Pinpoint the cell where the given text exists, returning its (X, Y) midpoint coordinate. 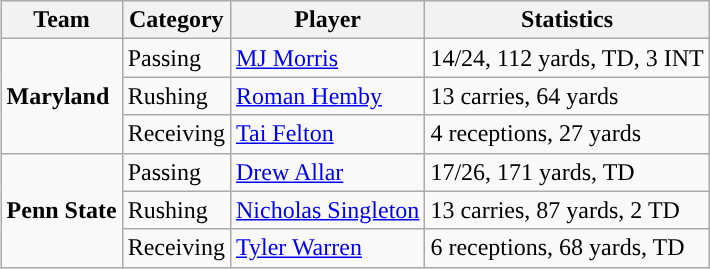
Maryland (62, 96)
6 receptions, 68 yards, TD (567, 248)
Tai Felton (327, 134)
4 receptions, 27 yards (567, 134)
Category (176, 20)
Drew Allar (327, 172)
13 carries, 64 yards (567, 96)
Nicholas Singleton (327, 210)
17/26, 171 yards, TD (567, 172)
Tyler Warren (327, 248)
Roman Hemby (327, 96)
13 carries, 87 yards, 2 TD (567, 210)
Player (327, 20)
14/24, 112 yards, TD, 3 INT (567, 58)
MJ Morris (327, 58)
Team (62, 20)
Statistics (567, 20)
Penn State (62, 210)
